Determine the [x, y] coordinate at the center of the cell enclosing the given text.  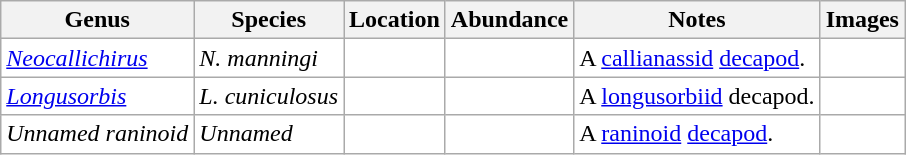
A longusorbiid decapod. [697, 96]
Notes [697, 20]
Species [269, 20]
Location [395, 20]
A raninoid decapod. [697, 134]
Abundance [509, 20]
Genus [98, 20]
Images [862, 20]
Longusorbis [98, 96]
Neocallichirus [98, 58]
Unnamed raninoid [98, 134]
Unnamed [269, 134]
A callianassid decapod. [697, 58]
L. cuniculosus [269, 96]
N. manningi [269, 58]
